Return the [x, y] coordinate for the center point of the cell that contains the specified text.  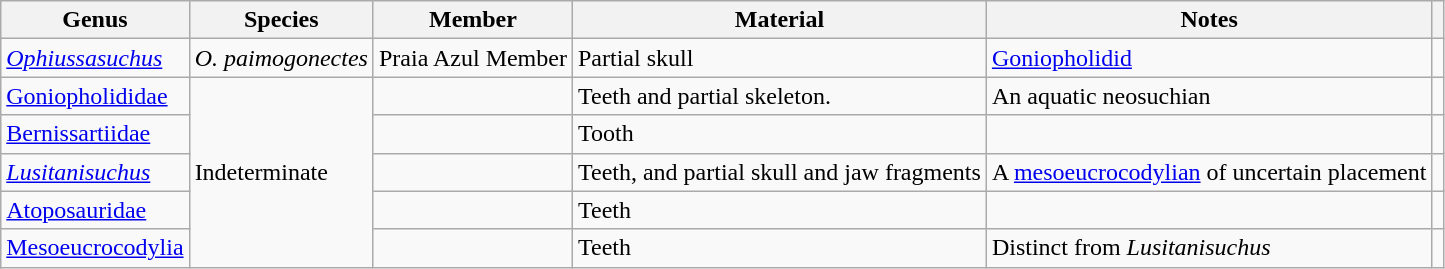
Ophiussasuchus [95, 58]
Member [472, 20]
Atoposauridae [95, 210]
Indeterminate [281, 172]
Material [779, 20]
Teeth, and partial skull and jaw fragments [779, 172]
Partial skull [779, 58]
Mesoeucrocodylia [95, 248]
Goniopholididae [95, 96]
Lusitanisuchus [95, 172]
Bernissartiidae [95, 134]
Tooth [779, 134]
A mesoeucrocodylian of uncertain placement [1209, 172]
Teeth and partial skeleton. [779, 96]
Praia Azul Member [472, 58]
An aquatic neosuchian [1209, 96]
O. paimogonectes [281, 58]
Notes [1209, 20]
Species [281, 20]
Distinct from Lusitanisuchus [1209, 248]
Genus [95, 20]
Goniopholidid [1209, 58]
